Determine the (X, Y) coordinate at the center of the cell enclosing the given text.  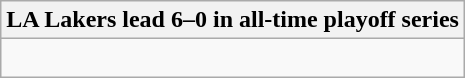
LA Lakers lead 6–0 in all-time playoff series (233, 20)
